Output the [x, y] coordinate of the center of the cell containing the given text.  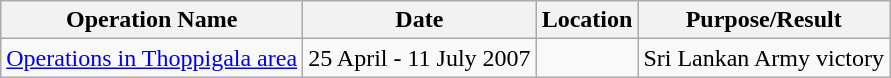
Operation Name [152, 20]
Sri Lankan Army victory [764, 58]
Purpose/Result [764, 20]
Date [420, 20]
25 April - 11 July 2007 [420, 58]
Operations in Thoppigala area [152, 58]
Location [587, 20]
